Scan for the cell matching the given text and deliver its (x, y) coordinate at center. 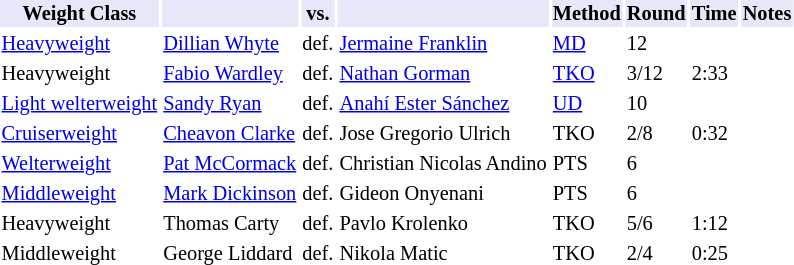
3/12 (656, 74)
Pavlo Krolenko (443, 224)
0:32 (714, 134)
Sandy Ryan (230, 104)
Weight Class (80, 14)
Welterweight (80, 164)
Time (714, 14)
Pat McCormack (230, 164)
2:33 (714, 74)
Jermaine Franklin (443, 44)
Christian Nicolas Andino (443, 164)
10 (656, 104)
Nathan Gorman (443, 74)
vs. (318, 14)
UD (586, 104)
Round (656, 14)
Cruiserweight (80, 134)
Anahí Ester Sánchez (443, 104)
MD (586, 44)
Fabio Wardley (230, 74)
Cheavon Clarke (230, 134)
Mark Dickinson (230, 194)
Middleweight (80, 194)
1:12 (714, 224)
Dillian Whyte (230, 44)
Method (586, 14)
Notes (767, 14)
Thomas Carty (230, 224)
Light welterweight (80, 104)
12 (656, 44)
2/8 (656, 134)
Gideon Onyenani (443, 194)
5/6 (656, 224)
Jose Gregorio Ulrich (443, 134)
